Output the (X, Y) coordinate of the center of the cell containing the given text.  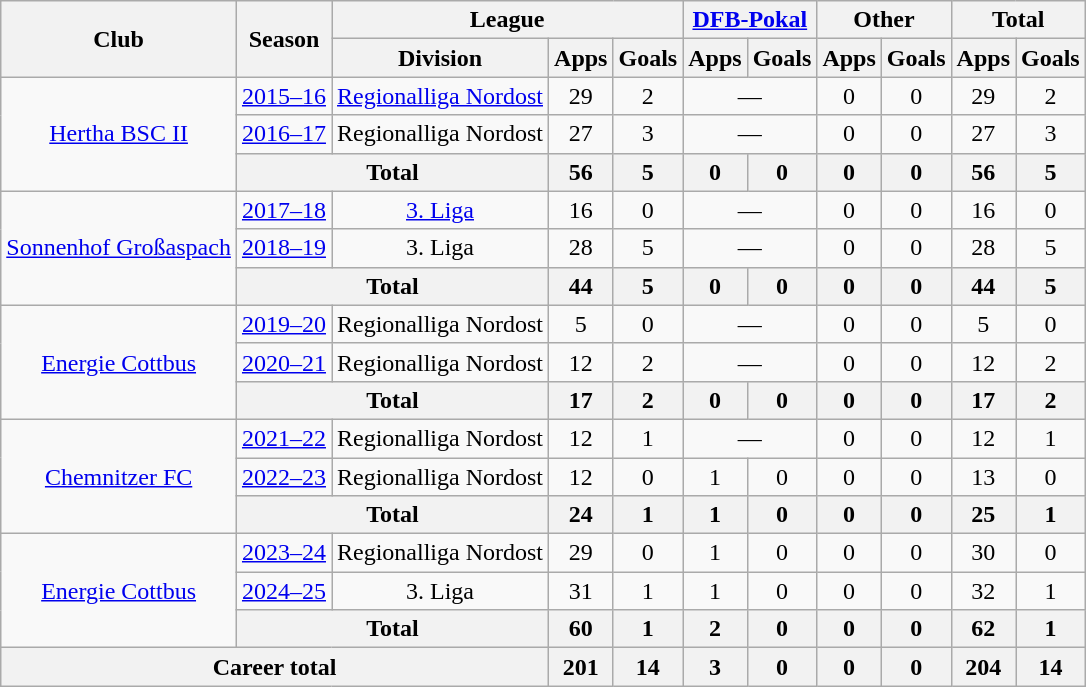
62 (983, 629)
204 (983, 667)
Career total (275, 667)
2020–21 (284, 362)
13 (983, 477)
32 (983, 591)
DFB-Pokal (750, 20)
2016–17 (284, 134)
31 (581, 591)
Sonnenhof Großaspach (119, 248)
201 (581, 667)
2015–16 (284, 96)
Other (884, 20)
Season (284, 39)
2018–19 (284, 248)
2019–20 (284, 324)
60 (581, 629)
30 (983, 553)
2021–22 (284, 438)
Division (440, 58)
2022–23 (284, 477)
2024–25 (284, 591)
Club (119, 39)
Chemnitzer FC (119, 476)
2017–18 (284, 210)
2023–24 (284, 553)
24 (581, 515)
Hertha BSC II (119, 134)
25 (983, 515)
League (508, 20)
